Pinpoint the cell where the given text exists, returning its [X, Y] midpoint coordinate. 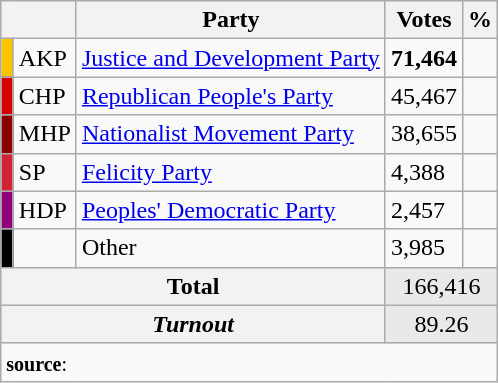
CHP [44, 96]
Felicity Party [230, 172]
4,388 [424, 172]
Votes [424, 20]
HDP [44, 210]
38,655 [424, 134]
% [480, 20]
3,985 [424, 248]
Turnout [194, 324]
source: [250, 362]
SP [44, 172]
Other [230, 248]
71,464 [424, 58]
MHP [44, 134]
Nationalist Movement Party [230, 134]
AKP [44, 58]
89.26 [441, 324]
Total [194, 286]
166,416 [441, 286]
2,457 [424, 210]
Peoples' Democratic Party [230, 210]
Party [230, 20]
Justice and Development Party [230, 58]
Republican People's Party [230, 96]
45,467 [424, 96]
